Return the (x, y) coordinate for the center point of the cell that contains the specified text.  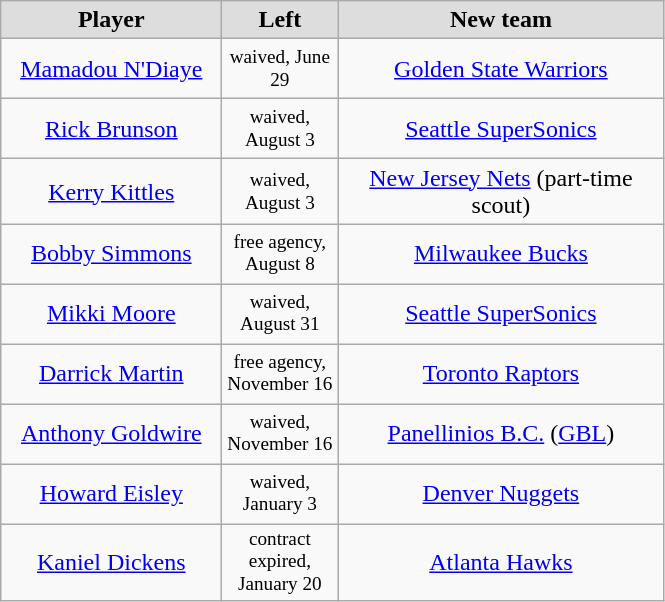
free agency, August 8 (280, 254)
Milwaukee Bucks (501, 254)
waived, August 31 (280, 314)
Denver Nuggets (501, 494)
free agency, November 16 (280, 374)
waived, June 29 (280, 69)
Kerry Kittles (112, 192)
Left (280, 20)
Mikki Moore (112, 314)
Bobby Simmons (112, 254)
New team (501, 20)
New Jersey Nets (part-time scout) (501, 192)
Golden State Warriors (501, 69)
Player (112, 20)
contract expired, January 20 (280, 562)
Kaniel Dickens (112, 562)
Panellinios B.C. (GBL) (501, 434)
waived, November 16 (280, 434)
Rick Brunson (112, 129)
Howard Eisley (112, 494)
Toronto Raptors (501, 374)
Mamadou N'Diaye (112, 69)
Atlanta Hawks (501, 562)
waived, January 3 (280, 494)
Anthony Goldwire (112, 434)
Darrick Martin (112, 374)
